Capture the cell that displays the provided text and extract its (x, y) central coordinate. 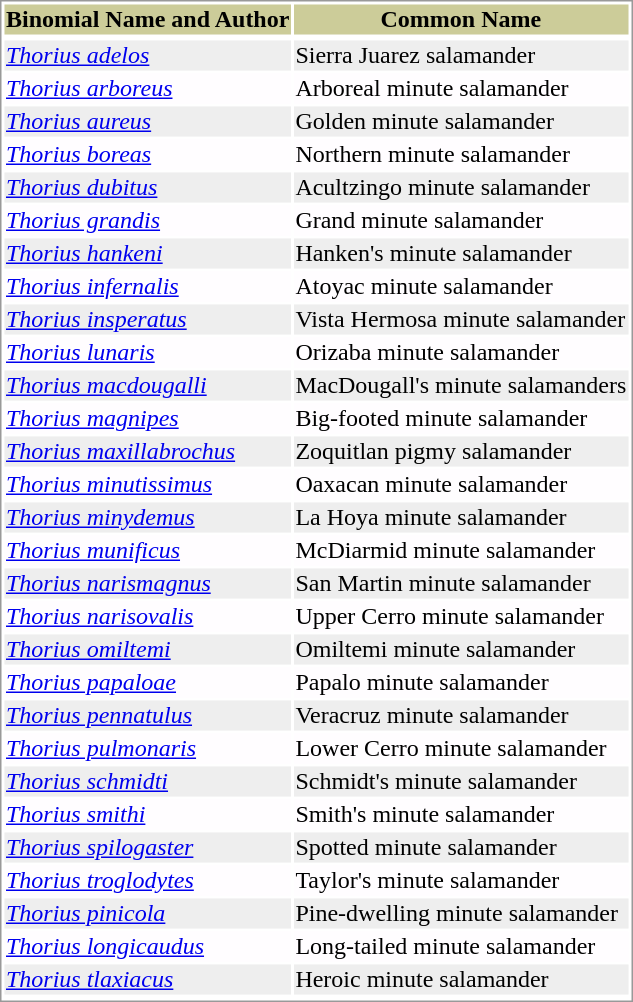
Thorius troglodytes (147, 881)
Thorius grandis (147, 221)
Thorius tlaxiacus (147, 979)
Thorius schmidti (147, 781)
Taylor's minute salamander (461, 881)
Thorius infernalis (147, 287)
Thorius dubitus (147, 187)
Thorius boreas (147, 155)
Zoquitlan pigmy salamander (461, 451)
Thorius lunaris (147, 353)
Thorius arboreus (147, 89)
Atoyac minute salamander (461, 287)
Lower Cerro minute salamander (461, 749)
La Hoya minute salamander (461, 517)
Thorius omiltemi (147, 649)
Common Name (461, 19)
Thorius hankeni (147, 253)
Thorius munificus (147, 551)
Thorius maxillabrochus (147, 451)
San Martin minute salamander (461, 583)
Acultzingo minute salamander (461, 187)
MacDougall's minute salamanders (461, 385)
Thorius narismagnus (147, 583)
Thorius aureus (147, 121)
Vista Hermosa minute salamander (461, 319)
Sierra Juarez salamander (461, 55)
Papalo minute salamander (461, 683)
Binomial Name and Author (147, 19)
Thorius longicaudus (147, 947)
Schmidt's minute salamander (461, 781)
Thorius insperatus (147, 319)
Smith's minute salamander (461, 815)
Upper Cerro minute salamander (461, 617)
Thorius pennatulus (147, 715)
McDiarmid minute salamander (461, 551)
Spotted minute salamander (461, 847)
Thorius smithi (147, 815)
Northern minute salamander (461, 155)
Thorius narisovalis (147, 617)
Thorius magnipes (147, 419)
Big-footed minute salamander (461, 419)
Thorius papaloae (147, 683)
Arboreal minute salamander (461, 89)
Golden minute salamander (461, 121)
Thorius macdougalli (147, 385)
Orizaba minute salamander (461, 353)
Hanken's minute salamander (461, 253)
Thorius spilogaster (147, 847)
Long-tailed minute salamander (461, 947)
Pine-dwelling minute salamander (461, 913)
Thorius minydemus (147, 517)
Omiltemi minute salamander (461, 649)
Heroic minute salamander (461, 979)
Thorius adelos (147, 55)
Thorius pinicola (147, 913)
Thorius minutissimus (147, 485)
Grand minute salamander (461, 221)
Thorius pulmonaris (147, 749)
Oaxacan minute salamander (461, 485)
Veracruz minute salamander (461, 715)
